Identify which cell holds the provided text, then report its [X, Y] central coordinate. 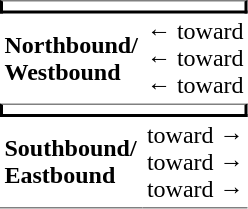
← toward ← toward ← toward [195, 59]
Southbound/Eastbound [71, 163]
toward → toward → toward → [195, 163]
Northbound/Westbound [71, 59]
